Extract the (X, Y) coordinate from the center of the cell holding the provided text.  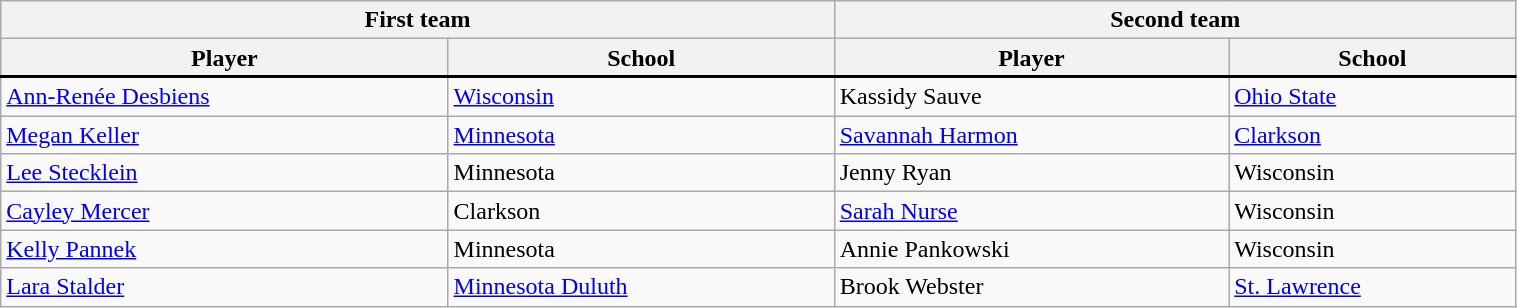
Minnesota Duluth (641, 287)
Savannah Harmon (1031, 135)
Ann-Renée Desbiens (224, 96)
Megan Keller (224, 135)
Cayley Mercer (224, 211)
Ohio State (1372, 96)
Kassidy Sauve (1031, 96)
St. Lawrence (1372, 287)
Kelly Pannek (224, 249)
Brook Webster (1031, 287)
Lee Stecklein (224, 173)
Second team (1175, 20)
Sarah Nurse (1031, 211)
Jenny Ryan (1031, 173)
Lara Stalder (224, 287)
Annie Pankowski (1031, 249)
First team (418, 20)
